Find where the given text appears and provide that cell's center as (X, Y) coordinate. 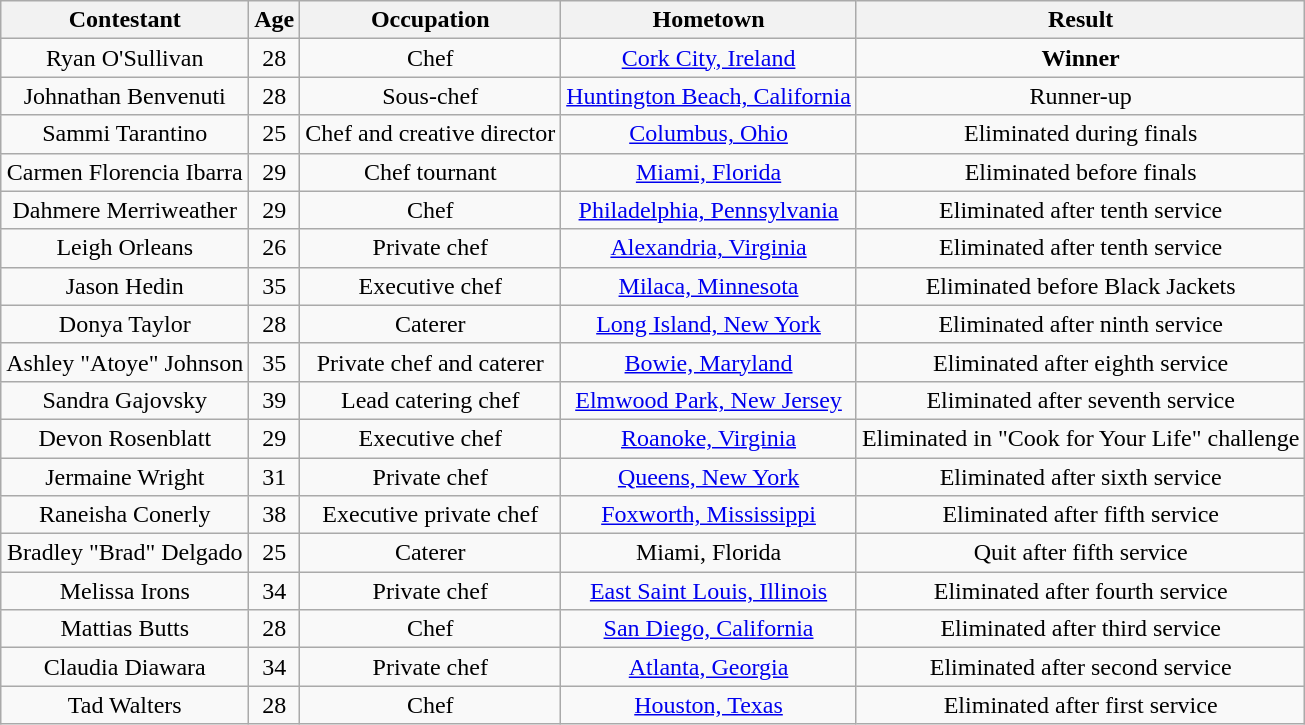
Sammi Tarantino (125, 134)
38 (274, 515)
Age (274, 20)
Claudia Diawara (125, 667)
Eliminated after third service (1080, 629)
Raneisha Conerly (125, 515)
Leigh Orleans (125, 248)
Devon Rosenblatt (125, 438)
Winner (1080, 58)
Lead catering chef (430, 400)
Jermaine Wright (125, 477)
Tad Walters (125, 705)
Chef tournant (430, 172)
Hometown (709, 20)
Jason Hedin (125, 286)
Eliminated after second service (1080, 667)
Ryan O'Sullivan (125, 58)
Philadelphia, Pennsylvania (709, 210)
Eliminated after fifth service (1080, 515)
Alexandria, Virginia (709, 248)
Houston, Texas (709, 705)
Runner-up (1080, 96)
Ashley "Atoye" Johnson (125, 362)
Executive private chef (430, 515)
Eliminated before Black Jackets (1080, 286)
Private chef and caterer (430, 362)
Carmen Florencia Ibarra (125, 172)
Atlanta, Georgia (709, 667)
31 (274, 477)
Eliminated in "Cook for Your Life" challenge (1080, 438)
Contestant (125, 20)
Elmwood Park, New Jersey (709, 400)
Bowie, Maryland (709, 362)
Eliminated after eighth service (1080, 362)
Cork City, Ireland (709, 58)
Sous-chef (430, 96)
Eliminated after ninth service (1080, 324)
Quit after fifth service (1080, 553)
Sandra Gajovsky (125, 400)
East Saint Louis, Illinois (709, 591)
Chef and creative director (430, 134)
Dahmere Merriweather (125, 210)
Mattias Butts (125, 629)
39 (274, 400)
Eliminated after sixth service (1080, 477)
Milaca, Minnesota (709, 286)
Melissa Irons (125, 591)
Eliminated after fourth service (1080, 591)
Occupation (430, 20)
Donya Taylor (125, 324)
Eliminated during finals (1080, 134)
Result (1080, 20)
Eliminated after seventh service (1080, 400)
Long Island, New York (709, 324)
26 (274, 248)
Roanoke, Virginia (709, 438)
San Diego, California (709, 629)
Queens, New York (709, 477)
Columbus, Ohio (709, 134)
Eliminated after first service (1080, 705)
Bradley "Brad" Delgado (125, 553)
Huntington Beach, California (709, 96)
Johnathan Benvenuti (125, 96)
Eliminated before finals (1080, 172)
Foxworth, Mississippi (709, 515)
